Scan for the cell matching the given text and deliver its (x, y) coordinate at center. 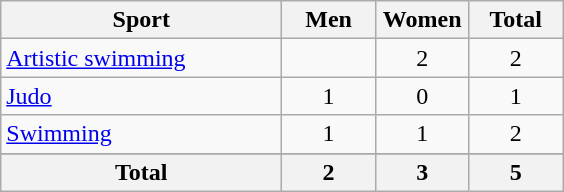
Swimming (142, 134)
0 (422, 96)
Sport (142, 20)
Artistic swimming (142, 58)
3 (422, 172)
Men (329, 20)
Judo (142, 96)
5 (516, 172)
Women (422, 20)
